Identify which cell holds the provided text, then report its [X, Y] central coordinate. 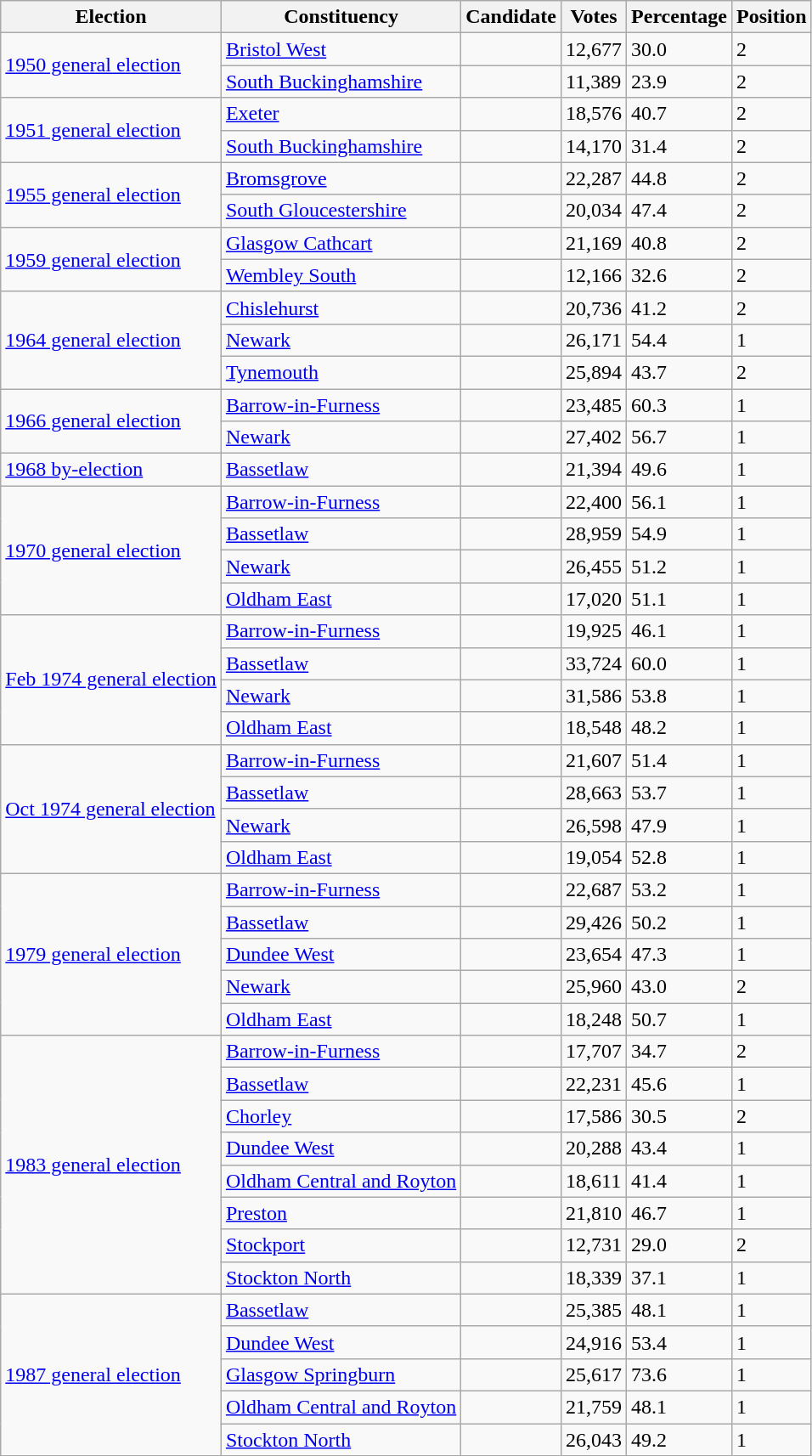
29,426 [593, 922]
50.2 [679, 922]
31.4 [679, 146]
29.0 [679, 1245]
53.2 [679, 889]
22,287 [593, 178]
Glasgow Springburn [341, 1374]
43.0 [679, 987]
47.3 [679, 955]
60.0 [679, 663]
1950 general election [111, 65]
1970 general election [111, 550]
53.7 [679, 793]
1979 general election [111, 954]
21,810 [593, 1213]
Wembley South [341, 275]
Exeter [341, 114]
1987 general election [111, 1374]
Feb 1974 general election [111, 680]
28,959 [593, 534]
45.6 [679, 1084]
28,663 [593, 793]
31,586 [593, 696]
43.4 [679, 1148]
49.2 [679, 1440]
41.2 [679, 308]
50.7 [679, 1019]
Stockport [341, 1245]
18,611 [593, 1181]
18,339 [593, 1278]
30.5 [679, 1116]
1964 general election [111, 340]
Percentage [679, 17]
52.8 [679, 857]
54.9 [679, 534]
40.7 [679, 114]
34.7 [679, 1052]
1968 by-election [111, 470]
25,960 [593, 987]
Oct 1974 general election [111, 809]
1966 general election [111, 421]
26,455 [593, 567]
Election [111, 17]
41.4 [679, 1181]
51.4 [679, 760]
Bromsgrove [341, 178]
1983 general election [111, 1165]
18,248 [593, 1019]
South Gloucestershire [341, 211]
12,166 [593, 275]
47.4 [679, 211]
11,389 [593, 82]
47.9 [679, 825]
54.4 [679, 340]
21,607 [593, 760]
14,170 [593, 146]
Chorley [341, 1116]
46.1 [679, 631]
60.3 [679, 405]
Votes [593, 17]
Tynemouth [341, 372]
22,231 [593, 1084]
56.7 [679, 437]
1959 general election [111, 259]
Chislehurst [341, 308]
20,034 [593, 211]
20,736 [593, 308]
19,925 [593, 631]
51.2 [679, 567]
53.8 [679, 696]
22,400 [593, 502]
40.8 [679, 243]
21,169 [593, 243]
48.2 [679, 728]
Preston [341, 1213]
32.6 [679, 275]
73.6 [679, 1374]
25,894 [593, 372]
18,548 [593, 728]
49.6 [679, 470]
17,707 [593, 1052]
46.7 [679, 1213]
25,385 [593, 1310]
56.1 [679, 502]
26,171 [593, 340]
19,054 [593, 857]
Position [771, 17]
Constituency [341, 17]
51.1 [679, 599]
17,586 [593, 1116]
26,598 [593, 825]
23,485 [593, 405]
20,288 [593, 1148]
Bristol West [341, 49]
22,687 [593, 889]
1955 general election [111, 195]
53.4 [679, 1342]
12,677 [593, 49]
44.8 [679, 178]
27,402 [593, 437]
25,617 [593, 1374]
24,916 [593, 1342]
12,731 [593, 1245]
1951 general election [111, 130]
Glasgow Cathcart [341, 243]
30.0 [679, 49]
43.7 [679, 372]
37.1 [679, 1278]
18,576 [593, 114]
33,724 [593, 663]
21,759 [593, 1407]
Candidate [511, 17]
17,020 [593, 599]
26,043 [593, 1440]
23.9 [679, 82]
23,654 [593, 955]
21,394 [593, 470]
